Pinpoint the cell where the given text exists, returning its [x, y] midpoint coordinate. 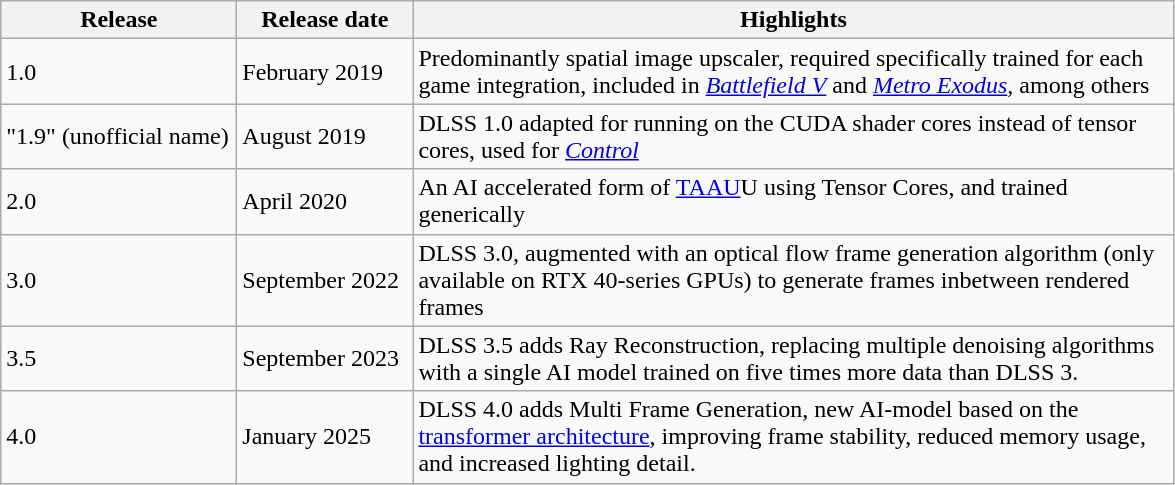
DLSS 1.0 adapted for running on the CUDA shader cores instead of tensor cores, used for Control [794, 136]
4.0 [119, 437]
2.0 [119, 202]
September 2022 [325, 280]
Highlights [794, 20]
An AI accelerated form of TAAUU using Tensor Cores, and trained generically [794, 202]
1.0 [119, 72]
"1.9" (unofficial name) [119, 136]
February 2019 [325, 72]
3.5 [119, 358]
Release [119, 20]
August 2019 [325, 136]
Release date [325, 20]
3.0 [119, 280]
April 2020 [325, 202]
DLSS 3.5 adds Ray Reconstruction, replacing multiple denoising algorithms with a single AI model trained on five times more data than DLSS 3. [794, 358]
January 2025 [325, 437]
September 2023 [325, 358]
